Pinpoint the cell where the given text exists, returning its (x, y) midpoint coordinate. 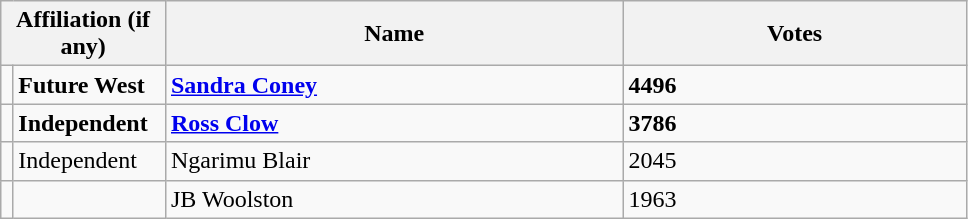
Votes (794, 34)
Sandra Coney (394, 85)
1963 (794, 199)
Future West (90, 85)
4496 (794, 85)
2045 (794, 161)
Affiliation (if any) (84, 34)
JB Woolston (394, 199)
Name (394, 34)
Ross Clow (394, 123)
3786 (794, 123)
Ngarimu Blair (394, 161)
